Extract the (x, y) coordinate from the center of the cell holding the provided text.  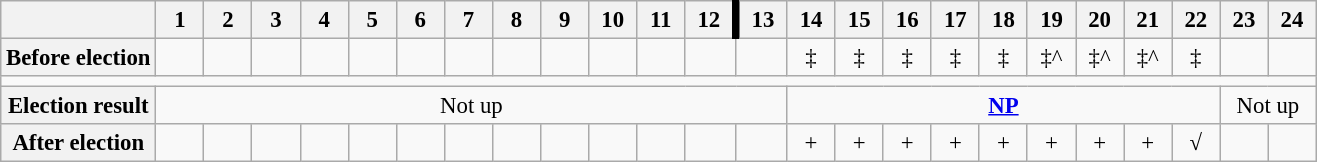
10 (613, 20)
8 (516, 20)
24 (1292, 20)
4 (324, 20)
NP (1004, 106)
After election (78, 143)
√ (1196, 143)
9 (565, 20)
19 (1051, 20)
16 (907, 20)
21 (1148, 20)
3 (276, 20)
15 (859, 20)
5 (372, 20)
22 (1196, 20)
7 (468, 20)
13 (762, 20)
Election result (78, 106)
2 (228, 20)
12 (710, 20)
23 (1244, 20)
20 (1100, 20)
17 (955, 20)
14 (811, 20)
6 (420, 20)
11 (661, 20)
1 (180, 20)
18 (1003, 20)
Before election (78, 58)
